Output the [X, Y] coordinate of the center of the cell containing the given text.  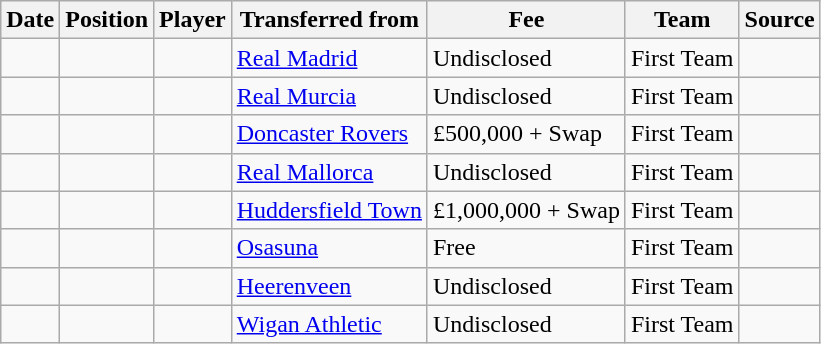
Real Murcia [329, 96]
Position [107, 20]
£1,000,000 + Swap [526, 210]
£500,000 + Swap [526, 134]
Player [193, 20]
Transferred from [329, 20]
Huddersfield Town [329, 210]
Osasuna [329, 248]
Source [780, 20]
Team [682, 20]
Free [526, 248]
Date [30, 20]
Doncaster Rovers [329, 134]
Real Madrid [329, 58]
Heerenveen [329, 286]
Real Mallorca [329, 172]
Wigan Athletic [329, 324]
Fee [526, 20]
